Identify which cell holds the provided text, then report its [X, Y] central coordinate. 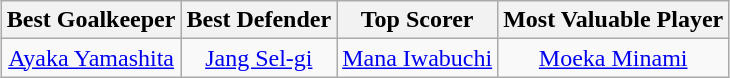
Best Goalkeeper [91, 20]
Most Valuable Player [614, 20]
Top Scorer [418, 20]
Ayaka Yamashita [91, 58]
Best Defender [259, 20]
Moeka Minami [614, 58]
Mana Iwabuchi [418, 58]
Jang Sel-gi [259, 58]
